Return (x, y) of the center of cell containing provided text 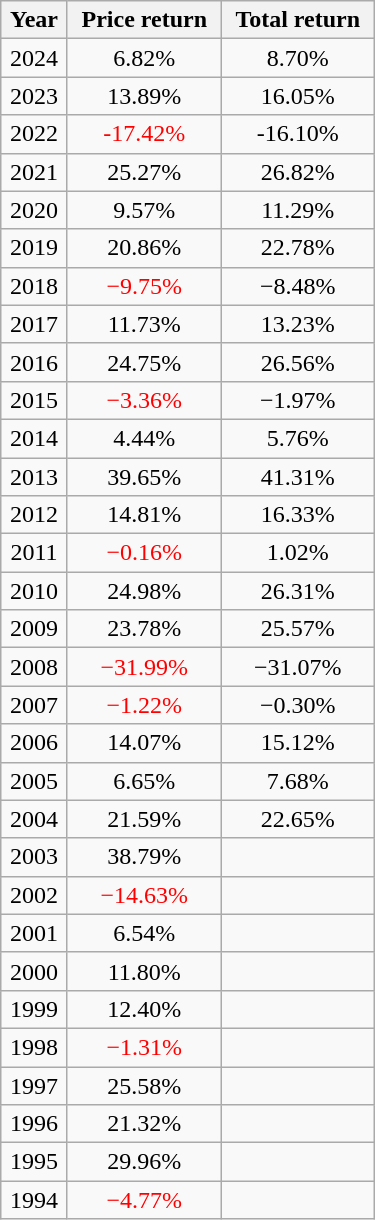
−4.77% (144, 1200)
6.82% (144, 58)
11.29% (298, 210)
2007 (34, 705)
22.65% (298, 819)
24.75% (144, 362)
2021 (34, 172)
2024 (34, 58)
2011 (34, 553)
1994 (34, 1200)
2001 (34, 933)
2008 (34, 667)
23.78% (144, 629)
9.57% (144, 210)
−3.36% (144, 400)
29.96% (144, 1162)
15.12% (298, 743)
2010 (34, 591)
1998 (34, 1047)
−1.22% (144, 705)
6.65% (144, 781)
-16.10% (298, 134)
26.56% (298, 362)
7.68% (298, 781)
41.31% (298, 477)
24.98% (144, 591)
2014 (34, 438)
−31.99% (144, 667)
22.78% (298, 248)
1997 (34, 1085)
−8.48% (298, 286)
12.40% (144, 1009)
1995 (34, 1162)
Total return (298, 20)
−9.75% (144, 286)
2022 (34, 134)
8.70% (298, 58)
2003 (34, 857)
2013 (34, 477)
2015 (34, 400)
20.86% (144, 248)
25.57% (298, 629)
16.33% (298, 515)
26.82% (298, 172)
38.79% (144, 857)
2006 (34, 743)
1.02% (298, 553)
−0.30% (298, 705)
2000 (34, 971)
2012 (34, 515)
21.32% (144, 1124)
25.58% (144, 1085)
2016 (34, 362)
−14.63% (144, 895)
2023 (34, 96)
-17.42% (144, 134)
2009 (34, 629)
Year (34, 20)
5.76% (298, 438)
4.44% (144, 438)
2004 (34, 819)
11.73% (144, 324)
13.89% (144, 96)
2019 (34, 248)
2005 (34, 781)
−1.31% (144, 1047)
14.07% (144, 743)
11.80% (144, 971)
2017 (34, 324)
Price return (144, 20)
1999 (34, 1009)
21.59% (144, 819)
26.31% (298, 591)
13.23% (298, 324)
14.81% (144, 515)
6.54% (144, 933)
16.05% (298, 96)
2018 (34, 286)
39.65% (144, 477)
1996 (34, 1124)
−1.97% (298, 400)
−0.16% (144, 553)
−31.07% (298, 667)
2020 (34, 210)
2002 (34, 895)
25.27% (144, 172)
